Find where the given text appears and provide that cell's center as [X, Y] coordinate. 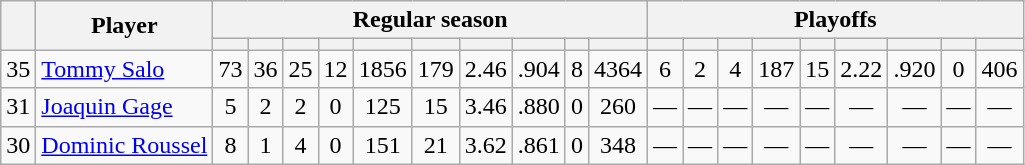
36 [266, 69]
31 [18, 107]
348 [618, 145]
Player [124, 26]
5 [230, 107]
25 [300, 69]
179 [436, 69]
6 [666, 69]
1 [266, 145]
.904 [538, 69]
187 [776, 69]
406 [1000, 69]
35 [18, 69]
Tommy Salo [124, 69]
73 [230, 69]
Joaquin Gage [124, 107]
30 [18, 145]
260 [618, 107]
Playoffs [836, 20]
.861 [538, 145]
3.46 [486, 107]
.920 [914, 69]
Regular season [430, 20]
151 [382, 145]
2.22 [862, 69]
2.46 [486, 69]
.880 [538, 107]
21 [436, 145]
Dominic Roussel [124, 145]
3.62 [486, 145]
1856 [382, 69]
125 [382, 107]
4364 [618, 69]
12 [336, 69]
